Scan for the cell matching the given text and deliver its (X, Y) coordinate at center. 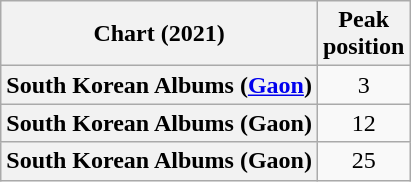
3 (363, 85)
25 (363, 161)
Chart (2021) (160, 34)
Peakposition (363, 34)
12 (363, 123)
